Extract the [X, Y] coordinate from the center of the cell holding the provided text.  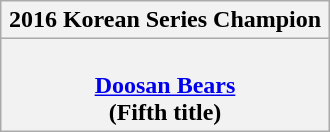
Doosan Bears(Fifth title) [165, 85]
2016 Korean Series Champion [165, 20]
